Find where the given text appears and provide that cell's center as (X, Y) coordinate. 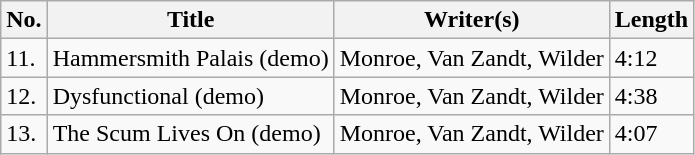
Dysfunctional (demo) (190, 96)
No. (24, 20)
Writer(s) (472, 20)
12. (24, 96)
Title (190, 20)
Length (651, 20)
11. (24, 58)
13. (24, 134)
The Scum Lives On (demo) (190, 134)
Hammersmith Palais (demo) (190, 58)
4:38 (651, 96)
4:12 (651, 58)
4:07 (651, 134)
